For the text-containing cell, return its midpoint in (x, y) coordinate format. 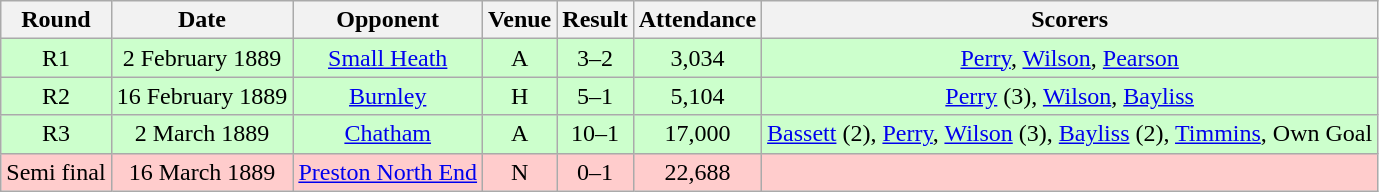
R2 (56, 96)
R1 (56, 58)
Scorers (1070, 20)
R3 (56, 134)
Venue (520, 20)
H (520, 96)
Attendance (697, 20)
Opponent (388, 20)
2 March 1889 (202, 134)
5–1 (595, 96)
Bassett (2), Perry, Wilson (3), Bayliss (2), Timmins, Own Goal (1070, 134)
Perry, Wilson, Pearson (1070, 58)
5,104 (697, 96)
N (520, 172)
Semi final (56, 172)
16 February 1889 (202, 96)
2 February 1889 (202, 58)
Date (202, 20)
3,034 (697, 58)
16 March 1889 (202, 172)
Preston North End (388, 172)
0–1 (595, 172)
17,000 (697, 134)
Chatham (388, 134)
22,688 (697, 172)
Result (595, 20)
Round (56, 20)
Small Heath (388, 58)
3–2 (595, 58)
Burnley (388, 96)
Perry (3), Wilson, Bayliss (1070, 96)
10–1 (595, 134)
